Pinpoint the cell where the given text exists, returning its [X, Y] midpoint coordinate. 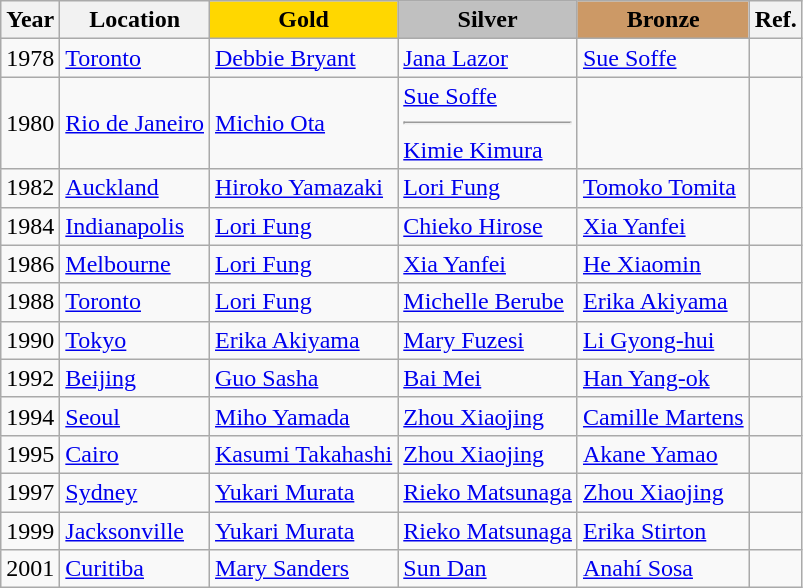
Akane Yamao [663, 454]
Auckland [135, 188]
Li Gyong-hui [663, 340]
Rio de Janeiro [135, 123]
Silver [488, 20]
Gold [304, 20]
Indianapolis [135, 226]
Camille Martens [663, 416]
Location [135, 20]
Seoul [135, 416]
Sun Dan [488, 569]
1994 [30, 416]
Debbie Bryant [304, 58]
Sydney [135, 492]
He Xiaomin [663, 264]
1986 [30, 264]
1992 [30, 378]
Beijing [135, 378]
Sue Soffe Kimie Kimura [488, 123]
1990 [30, 340]
1988 [30, 302]
Curitiba [135, 569]
Mary Fuzesi [488, 340]
Tomoko Tomita [663, 188]
Bai Mei [488, 378]
Mary Sanders [304, 569]
Michio Ota [304, 123]
Sue Soffe [663, 58]
Erika Stirton [663, 531]
Tokyo [135, 340]
Melbourne [135, 264]
Jana Lazor [488, 58]
Year [30, 20]
Chieko Hirose [488, 226]
1982 [30, 188]
Miho Yamada [304, 416]
1995 [30, 454]
Michelle Berube [488, 302]
1980 [30, 123]
Kasumi Takahashi [304, 454]
Hiroko Yamazaki [304, 188]
Ref. [776, 20]
Anahí Sosa [663, 569]
Jacksonville [135, 531]
1984 [30, 226]
Cairo [135, 454]
2001 [30, 569]
Bronze [663, 20]
Han Yang-ok [663, 378]
Guo Sasha [304, 378]
1978 [30, 58]
1999 [30, 531]
1997 [30, 492]
